Scan for the cell matching the given text and deliver its (X, Y) coordinate at center. 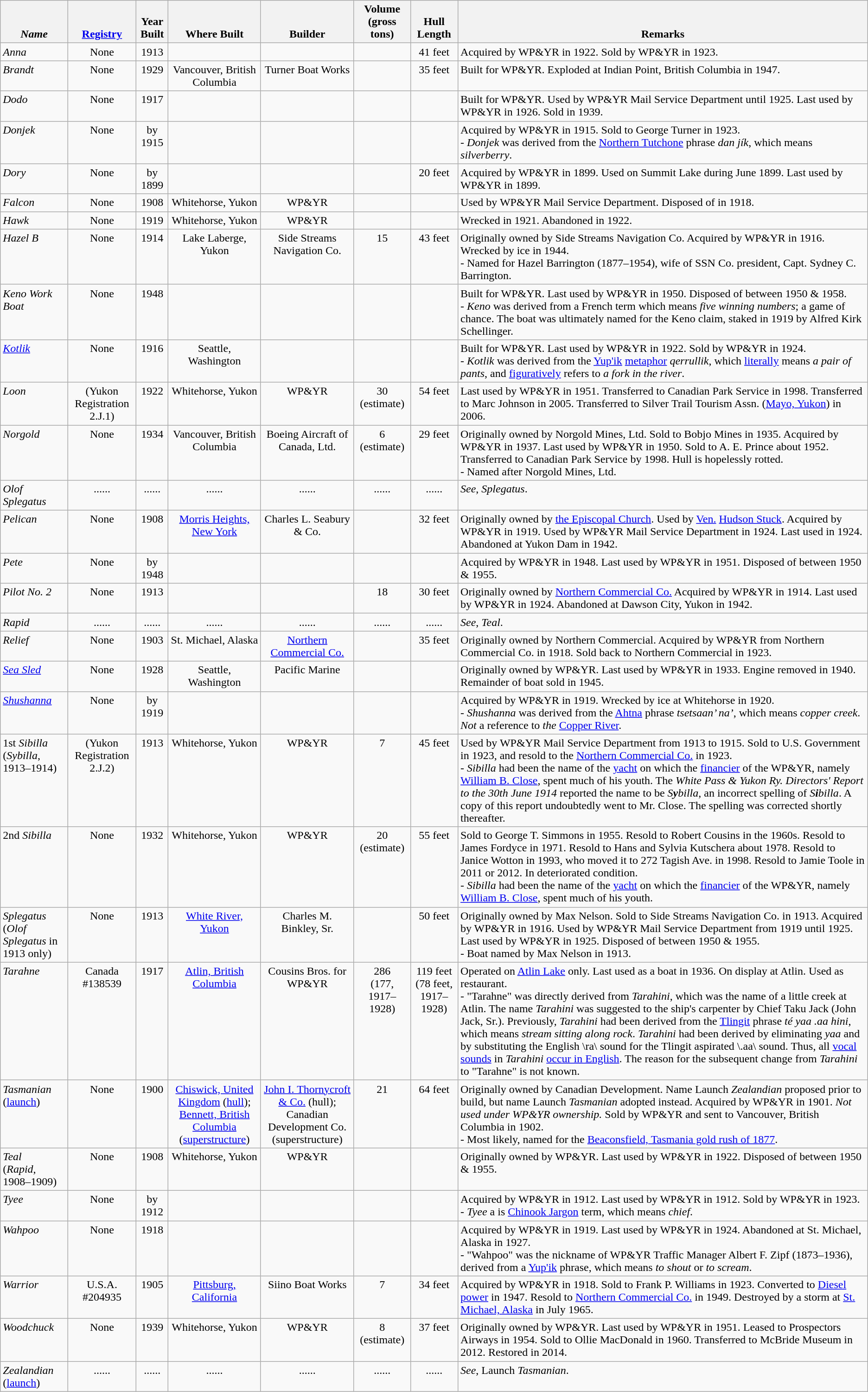
See, Launch Tasmanian. (663, 1376)
18 (382, 598)
50 feet (434, 935)
1914 (152, 257)
Norgold (34, 453)
29 feet (434, 453)
32 feet (434, 532)
Rapid (34, 622)
286(177, 1917–1928) (382, 1021)
Falcon (34, 203)
1929 (152, 76)
Turner Boat Works (307, 76)
Charles L. Seabury & Co. (307, 532)
20 feet (434, 179)
Tasmanian (launch) (34, 1114)
1948 (152, 312)
Where Built (214, 22)
by 1915 (152, 142)
1928 (152, 676)
Lake Laberge, Yukon (214, 257)
Pacific Marine (307, 676)
Name (34, 22)
Warrior (34, 1297)
Built for WP&YR. Exploded at Indian Point, British Columbia in 1947. (663, 76)
119 feet(78 feet, 1917–1928) (434, 1021)
55 feet (434, 867)
Dodo (34, 106)
Charles M. Binkley, Sr. (307, 935)
Splegatus(Olof Splegatus in 1913 only) (34, 935)
64 feet (434, 1114)
Volume (gross tons) (382, 22)
Siino Boat Works (307, 1297)
Donjek (34, 142)
Originally owned by Northern Commercial Co. Acquired by WP&YR in 1914. Last used by WP&YR in 1924. Abandoned at Dawson City, Yukon in 1942. (663, 598)
U.S.A. #204935 (102, 1297)
Shushanna (34, 713)
St. Michael, Alaska (214, 646)
Pittsburg, California (214, 1297)
Built for WP&YR. Used by WP&YR Mail Service Department until 1925. Last used by WP&YR in 1926. Sold in 1939. (663, 106)
Wahpoo (34, 1248)
1934 (152, 453)
Woodchuck (34, 1340)
Cousins Bros. for WP&YR (307, 1021)
Acquired by WP&YR in 1915. Sold to George Turner in 1923.- Donjek was derived from the Northern Tutchone phrase dan jík, which means silverberry. (663, 142)
Anna (34, 52)
Builder (307, 22)
1918 (152, 1248)
1905 (152, 1297)
Registry (102, 22)
Hull Length (434, 22)
37 feet (434, 1340)
30 (estimate) (382, 403)
1900 (152, 1114)
45 feet (434, 780)
by 1919 (152, 713)
Atlin, British Columbia (214, 1021)
Morris Heights, New York (214, 532)
Wrecked in 1921. Abandoned in 1922. (663, 220)
1903 (152, 646)
Chiswick, United Kingdom (hull);Bennett, British Columbia (superstructure) (214, 1114)
Keno Work Boat (34, 312)
34 feet (434, 1297)
Hawk (34, 220)
White River, Yukon (214, 935)
1932 (152, 867)
41 feet (434, 52)
30 feet (434, 598)
Side Streams Navigation Co. (307, 257)
Teal(Rapid, 1908–1909) (34, 1169)
Tyee (34, 1206)
Acquired by WP&YR in 1912. Last used by WP&YR in 1912. Sold by WP&YR in 1923.- Tyee a is Chinook Jargon term, which means chief. (663, 1206)
Relief (34, 646)
(Yukon Registration 2.J.1) (102, 403)
54 feet (434, 403)
1919 (152, 220)
Tarahne (34, 1021)
Dory (34, 179)
by 1948 (152, 568)
Pete (34, 568)
Acquired by WP&YR in 1948. Last used by WP&YR in 1951. Disposed of between 1950 & 1955. (663, 568)
Zealandian (launch) (34, 1376)
Olof Splegatus (34, 495)
20 (estimate) (382, 867)
1922 (152, 403)
Boeing Aircraft of Canada, Ltd. (307, 453)
Northern Commercial Co. (307, 646)
Sea Sled (34, 676)
Loon (34, 403)
2nd Sibilla (34, 867)
15 (382, 257)
8 (estimate) (382, 1340)
Used by WP&YR Mail Service Department. Disposed of in 1918. (663, 203)
by 1912 (152, 1206)
Canada #138539 (102, 1021)
Originally owned by WP&YR. Last used by WP&YR in 1922. Disposed of between 1950 & 1955. (663, 1169)
Hazel B (34, 257)
21 (382, 1114)
Acquired by WP&YR in 1922. Sold by WP&YR in 1923. (663, 52)
Remarks (663, 22)
Originally owned by Northern Commercial. Acquired by WP&YR from Northern Commercial Co. in 1918. Sold back to Northern Commercial in 1923. (663, 646)
See, Splegatus. (663, 495)
43 feet (434, 257)
Year Built (152, 22)
1916 (152, 361)
Originally owned by WP&YR. Last used by WP&YR in 1933. Engine removed in 1940. Remainder of boat sold in 1945. (663, 676)
6 (estimate) (382, 453)
Kotlik (34, 361)
1939 (152, 1340)
Brandt (34, 76)
See, Teal. (663, 622)
John I. Thornycroft & Co. (hull);Canadian Development Co. (superstructure) (307, 1114)
Pilot No. 2 (34, 598)
Pelican (34, 532)
Acquired by WP&YR in 1899. Used on Summit Lake during June 1899. Last used by WP&YR in 1899. (663, 179)
by 1899 (152, 179)
1st Sibilla(Sybilla, 1913–1914) (34, 780)
(Yukon Registration 2.J.2) (102, 780)
